Locate the cell with the specified text and output its (x, y) center coordinate. 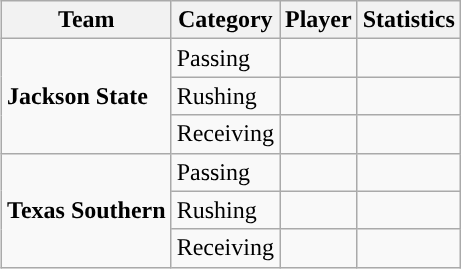
Category (225, 20)
Team (87, 20)
Texas Southern (87, 210)
Statistics (408, 20)
Jackson State (87, 96)
Player (319, 20)
